Output the [x, y] coordinate of the center of the cell containing the given text.  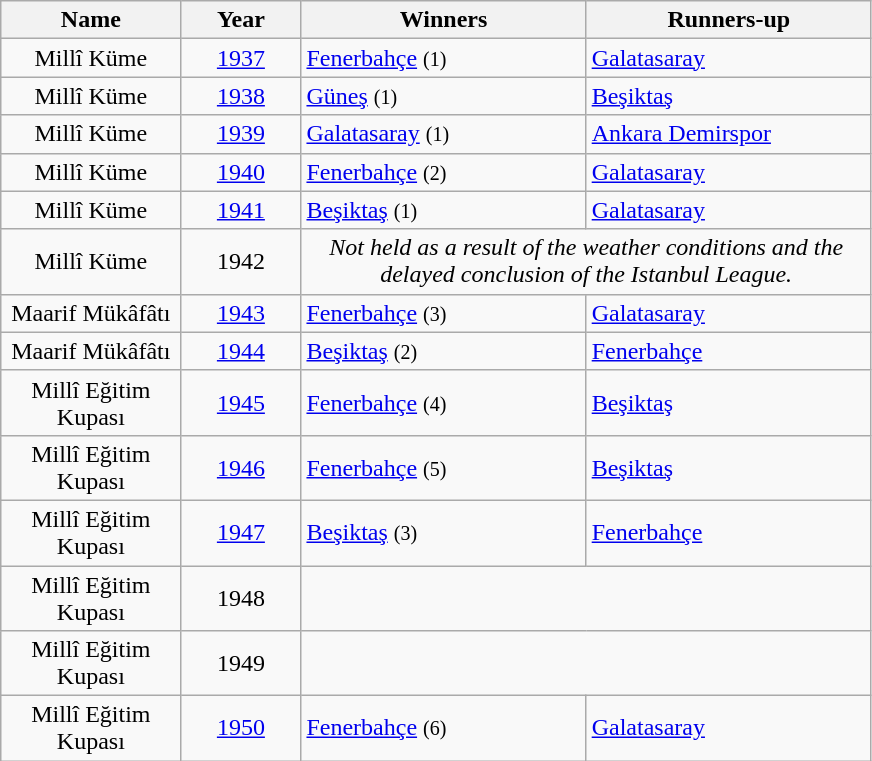
1950 [241, 728]
Runners-up [728, 20]
Ankara Demirspor [728, 134]
1941 [241, 210]
1946 [241, 468]
Winners [444, 20]
1939 [241, 134]
1949 [241, 664]
1948 [241, 598]
1944 [241, 351]
1937 [241, 58]
Güneş (1) [444, 96]
1938 [241, 96]
Name [91, 20]
1943 [241, 313]
1945 [241, 402]
Fenerbahçe (2) [444, 172]
Fenerbahçe (6) [444, 728]
1942 [241, 262]
Fenerbahçe (4) [444, 402]
Beşiktaş (2) [444, 351]
Fenerbahçe (5) [444, 468]
Year [241, 20]
Beşiktaş (3) [444, 532]
1947 [241, 532]
Fenerbahçe (1) [444, 58]
1940 [241, 172]
Beşiktaş (1) [444, 210]
Not held as a result of the weather conditions and the delayed conclusion of the Istanbul League. [586, 262]
Galatasaray (1) [444, 134]
Fenerbahçe (3) [444, 313]
